Provide the (x, y) coordinate of the cell's center where the given text is located.  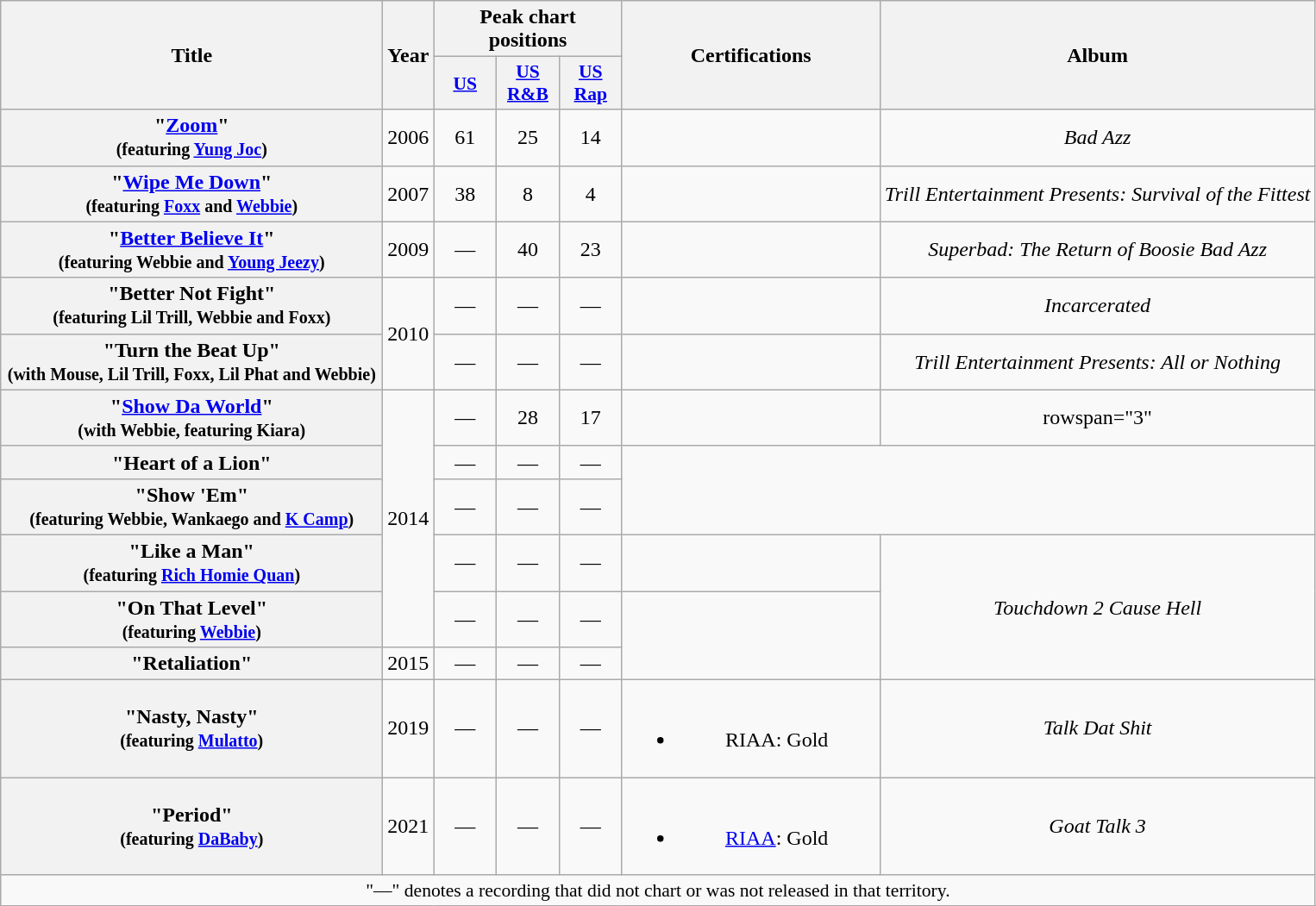
"Retaliation" (191, 664)
61 (466, 138)
"Wipe Me Down"(featuring Foxx and Webbie) (191, 193)
Peak chart positions (528, 29)
2006 (409, 138)
"Better Believe It"(featuring Webbie and Young Jeezy) (191, 250)
rowspan="3" (1097, 417)
USRap (590, 83)
40 (528, 250)
"Better Not Fight"(featuring Lil Trill, Webbie and Foxx) (191, 305)
"Heart of a Lion" (191, 462)
2019 (409, 729)
14 (590, 138)
USR&B (528, 83)
"Turn the Beat Up"(with Mouse, Lil Trill, Foxx, Lil Phat and Webbie) (191, 362)
"On That Level"(featuring Webbie) (191, 619)
Album (1097, 55)
2015 (409, 664)
Incarcerated (1097, 305)
"Like a Man"(featuring Rich Homie Quan) (191, 562)
4 (590, 193)
28 (528, 417)
Year (409, 55)
"Show 'Em"(featuring Webbie, Wankaego and K Camp) (191, 507)
"Show Da World"(with Webbie, featuring Kiara) (191, 417)
2014 (409, 518)
Certifications (750, 55)
Goat Talk 3 (1097, 826)
US (466, 83)
2009 (409, 250)
23 (590, 250)
"Period"(featuring DaBaby) (191, 826)
38 (466, 193)
17 (590, 417)
8 (528, 193)
Trill Entertainment Presents: All or Nothing (1097, 362)
Trill Entertainment Presents: Survival of the Fittest (1097, 193)
Talk Dat Shit (1097, 729)
2007 (409, 193)
Touchdown 2 Cause Hell (1097, 607)
"Zoom"(featuring Yung Joc) (191, 138)
Bad Azz (1097, 138)
Title (191, 55)
"—" denotes a recording that did not chart or was not released in that territory. (658, 890)
"Nasty, Nasty"(featuring Mulatto) (191, 729)
2021 (409, 826)
2010 (409, 334)
Superbad: The Return of Boosie Bad Azz (1097, 250)
25 (528, 138)
